Locate the cell with the specified text and output its (x, y) center coordinate. 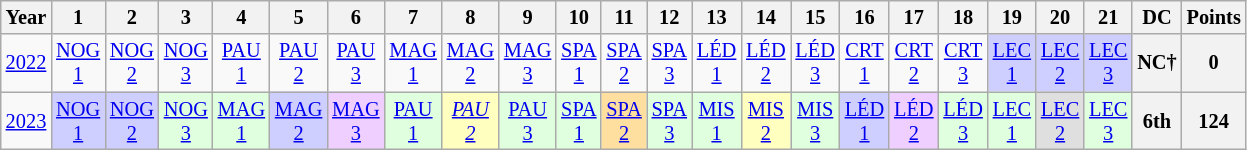
12 (670, 17)
CRT3 (962, 63)
15 (814, 17)
21 (1108, 17)
1 (78, 17)
2 (132, 17)
18 (962, 17)
2023 (26, 121)
4 (242, 17)
0 (1214, 63)
MIS3 (814, 121)
2022 (26, 63)
9 (528, 17)
7 (412, 17)
8 (470, 17)
MIS1 (716, 121)
16 (864, 17)
NC† (1156, 63)
11 (624, 17)
DC (1156, 17)
Year (26, 17)
19 (1012, 17)
13 (716, 17)
5 (298, 17)
MIS2 (766, 121)
10 (578, 17)
124 (1214, 121)
Points (1214, 17)
6 (356, 17)
CRT2 (914, 63)
3 (186, 17)
17 (914, 17)
14 (766, 17)
20 (1060, 17)
CRT1 (864, 63)
6th (1156, 121)
